Output the [x, y] coordinate of the center of the cell containing the given text.  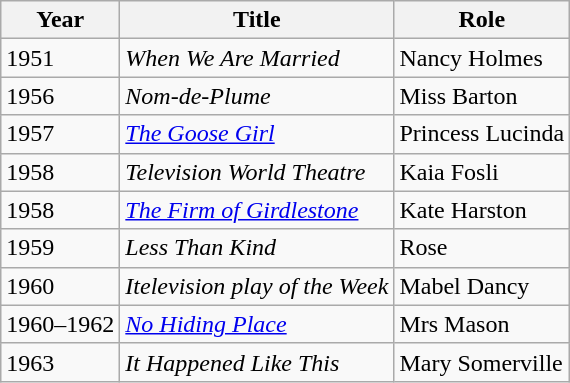
Nancy Holmes [482, 58]
1960 [60, 286]
Kaia Fosli [482, 172]
Title [257, 20]
Rose [482, 248]
1957 [60, 134]
No Hiding Place [257, 324]
1951 [60, 58]
Mrs Mason [482, 324]
Miss Barton [482, 96]
Itelevision play of the Week [257, 286]
Princess Lucinda [482, 134]
The Goose Girl [257, 134]
Year [60, 20]
Less Than Kind [257, 248]
1963 [60, 362]
The Firm of Girdlestone [257, 210]
Television World Theatre [257, 172]
Nom-de-Plume [257, 96]
Mabel Dancy [482, 286]
1959 [60, 248]
1956 [60, 96]
Mary Somerville [482, 362]
1960–1962 [60, 324]
Role [482, 20]
It Happened Like This [257, 362]
Kate Harston [482, 210]
When We Are Married [257, 58]
